Locate the cell with the specified text and output its [x, y] center coordinate. 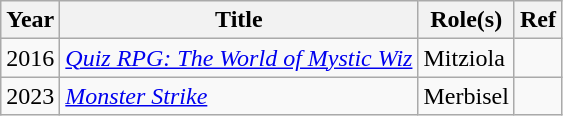
2016 [30, 58]
Year [30, 20]
2023 [30, 96]
Quiz RPG: The World of Mystic Wiz [239, 58]
Monster Strike [239, 96]
Merbisel [466, 96]
Mitziola [466, 58]
Title [239, 20]
Ref [538, 20]
Role(s) [466, 20]
